Identify which cell holds the provided text, then report its [x, y] central coordinate. 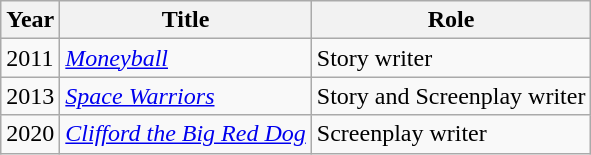
Story writer [451, 58]
Story and Screenplay writer [451, 96]
Space Warriors [186, 96]
Year [30, 20]
Clifford the Big Red Dog [186, 134]
Title [186, 20]
2011 [30, 58]
2020 [30, 134]
Moneyball [186, 58]
2013 [30, 96]
Role [451, 20]
Screenplay writer [451, 134]
